Find where the given text appears and provide that cell's center as [X, Y] coordinate. 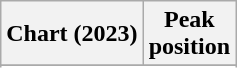
Peakposition [189, 34]
Chart (2023) [72, 34]
